Detect which cell encompasses the target text, then output its (x, y) center coordinate. 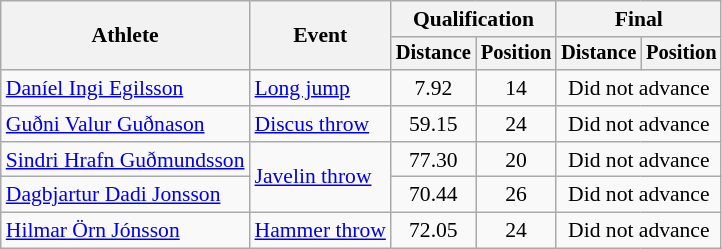
Discus throw (320, 124)
Hammer throw (320, 231)
Long jump (320, 88)
26 (516, 195)
Sindri Hrafn Guðmundsson (126, 160)
Javelin throw (320, 178)
20 (516, 160)
Athlete (126, 36)
Dagbjartur Dadi Jonsson (126, 195)
Event (320, 36)
Daníel Ingi Egilsson (126, 88)
70.44 (434, 195)
7.92 (434, 88)
Guðni Valur Guðnason (126, 124)
Hilmar Örn Jónsson (126, 231)
77.30 (434, 160)
Qualification (474, 19)
59.15 (434, 124)
Final (638, 19)
72.05 (434, 231)
14 (516, 88)
